Return the [x, y] coordinate for the center point of the cell that contains the specified text.  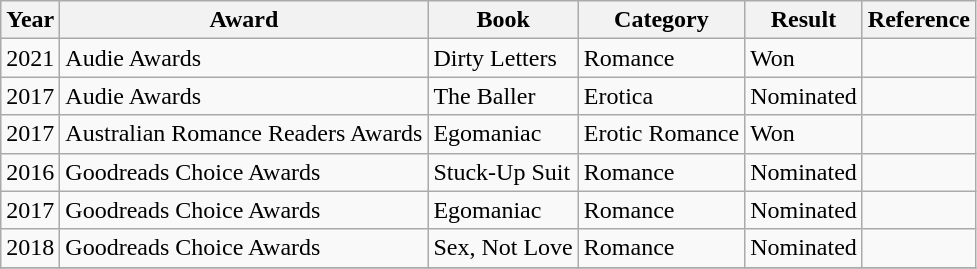
Dirty Letters [503, 58]
2021 [30, 58]
Result [804, 20]
Stuck-Up Suit [503, 172]
2016 [30, 172]
Category [661, 20]
2018 [30, 248]
The Baller [503, 96]
Book [503, 20]
Sex, Not Love [503, 248]
Reference [918, 20]
Year [30, 20]
Erotic Romance [661, 134]
Erotica [661, 96]
Australian Romance Readers Awards [244, 134]
Award [244, 20]
